Output the [X, Y] coordinate of the center of the cell containing the given text.  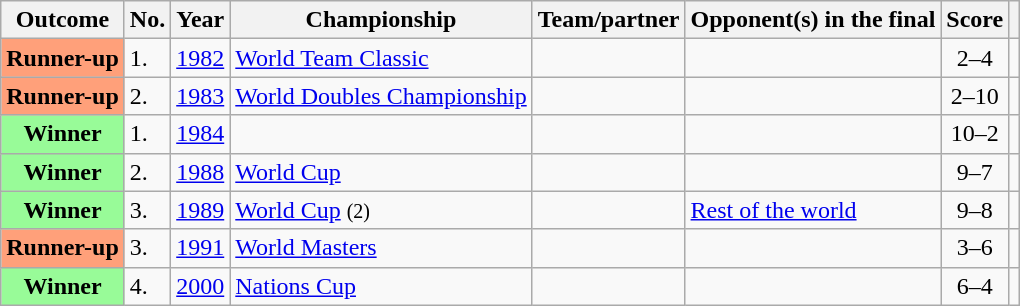
Team/partner [608, 20]
Rest of the world [813, 210]
1983 [200, 96]
4. [147, 286]
Score [975, 20]
1988 [200, 172]
World Team Classic [381, 58]
1989 [200, 210]
1984 [200, 134]
World Cup (2) [381, 210]
Opponent(s) in the final [813, 20]
Championship [381, 20]
World Doubles Championship [381, 96]
World Masters [381, 248]
Outcome [63, 20]
1991 [200, 248]
9–8 [975, 210]
No. [147, 20]
10–2 [975, 134]
1982 [200, 58]
3–6 [975, 248]
Year [200, 20]
6–4 [975, 286]
2–4 [975, 58]
Nations Cup [381, 286]
9–7 [975, 172]
2000 [200, 286]
2–10 [975, 96]
World Cup [381, 172]
